Locate the cell with the specified text and output its [x, y] center coordinate. 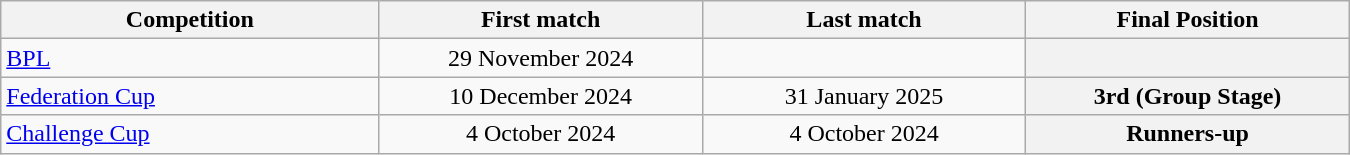
Challenge Cup [190, 134]
3rd (Group Stage) [1188, 96]
31 January 2025 [864, 96]
29 November 2024 [540, 58]
Final Position [1188, 20]
Runners-up [1188, 134]
First match [540, 20]
Federation Cup [190, 96]
Last match [864, 20]
10 December 2024 [540, 96]
BPL [190, 58]
Competition [190, 20]
